For the text-containing cell, return its midpoint in (x, y) coordinate format. 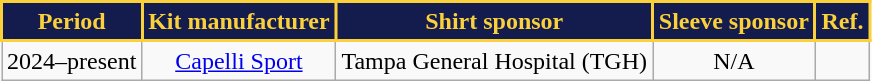
Sleeve sponsor (734, 22)
Kit manufacturer (239, 22)
2024–present (72, 60)
Period (72, 22)
N/A (734, 60)
Shirt sponsor (494, 22)
Ref. (842, 22)
Capelli Sport (239, 60)
Tampa General Hospital (TGH) (494, 60)
